Detect which cell encompasses the target text, then output its [X, Y] center coordinate. 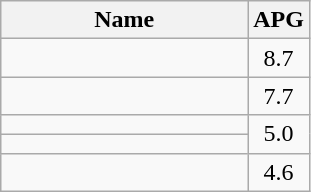
7.7 [279, 96]
Name [124, 20]
5.0 [279, 134]
APG [279, 20]
8.7 [279, 58]
4.6 [279, 172]
